Return the [X, Y] coordinate for the center point of the cell that contains the specified text.  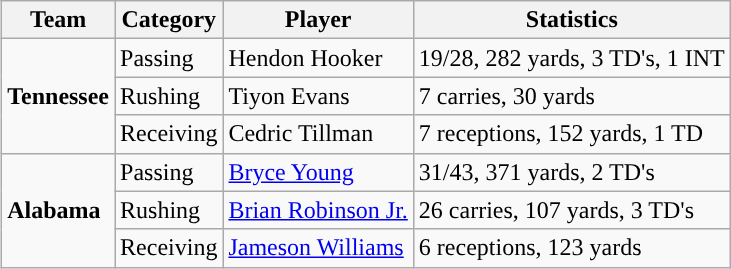
Hendon Hooker [318, 58]
Tiyon Evans [318, 96]
7 receptions, 152 yards, 1 TD [572, 134]
Category [169, 20]
19/28, 282 yards, 3 TD's, 1 INT [572, 58]
Brian Robinson Jr. [318, 210]
Player [318, 20]
31/43, 371 yards, 2 TD's [572, 172]
7 carries, 30 yards [572, 96]
Jameson Williams [318, 248]
Team [58, 20]
Tennessee [58, 96]
26 carries, 107 yards, 3 TD's [572, 210]
Bryce Young [318, 172]
6 receptions, 123 yards [572, 248]
Cedric Tillman [318, 134]
Alabama [58, 210]
Statistics [572, 20]
